Find where the given text appears and provide that cell's center as [x, y] coordinate. 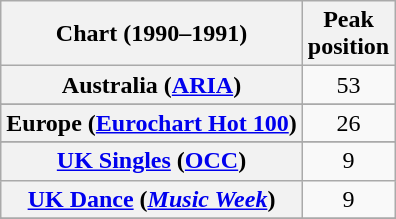
Europe (Eurochart Hot 100) [152, 123]
Chart (1990–1991) [152, 34]
UK Dance (Music Week) [152, 199]
Australia (ARIA) [152, 85]
53 [348, 85]
26 [348, 123]
UK Singles (OCC) [152, 161]
Peakposition [348, 34]
